Locate the cell with the specified text and output its [x, y] center coordinate. 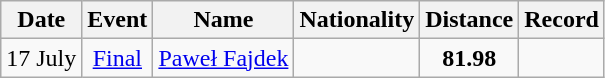
Date [42, 20]
Nationality [357, 20]
81.98 [470, 58]
17 July [42, 58]
Paweł Fajdek [224, 58]
Record [562, 20]
Distance [470, 20]
Event [118, 20]
Name [224, 20]
Final [118, 58]
